Pinpoint the cell where the given text exists, returning its [X, Y] midpoint coordinate. 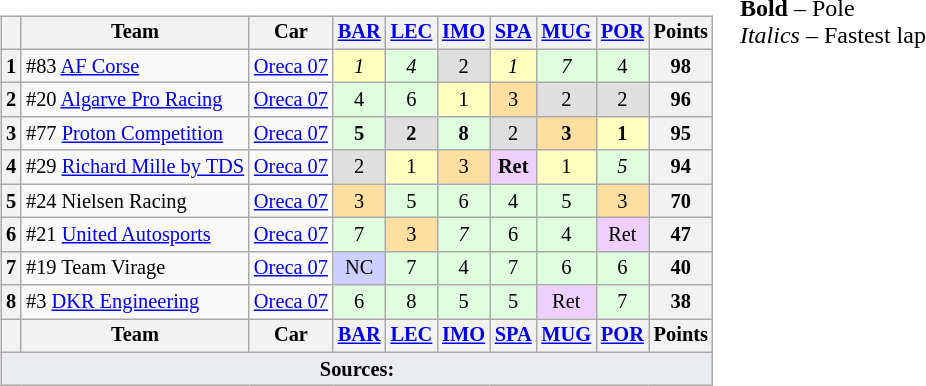
96 [681, 100]
40 [681, 268]
94 [681, 167]
70 [681, 201]
#20 Algarve Pro Racing [135, 100]
NC [360, 268]
#3 DKR Engineering [135, 302]
#19 Team Virage [135, 268]
Sources: [357, 369]
38 [681, 302]
#77 Proton Competition [135, 134]
98 [681, 66]
#21 United Autosports [135, 235]
#29 Richard Mille by TDS [135, 167]
95 [681, 134]
47 [681, 235]
#24 Nielsen Racing [135, 201]
#83 AF Corse [135, 66]
